Return [x, y] of the center of cell containing provided text 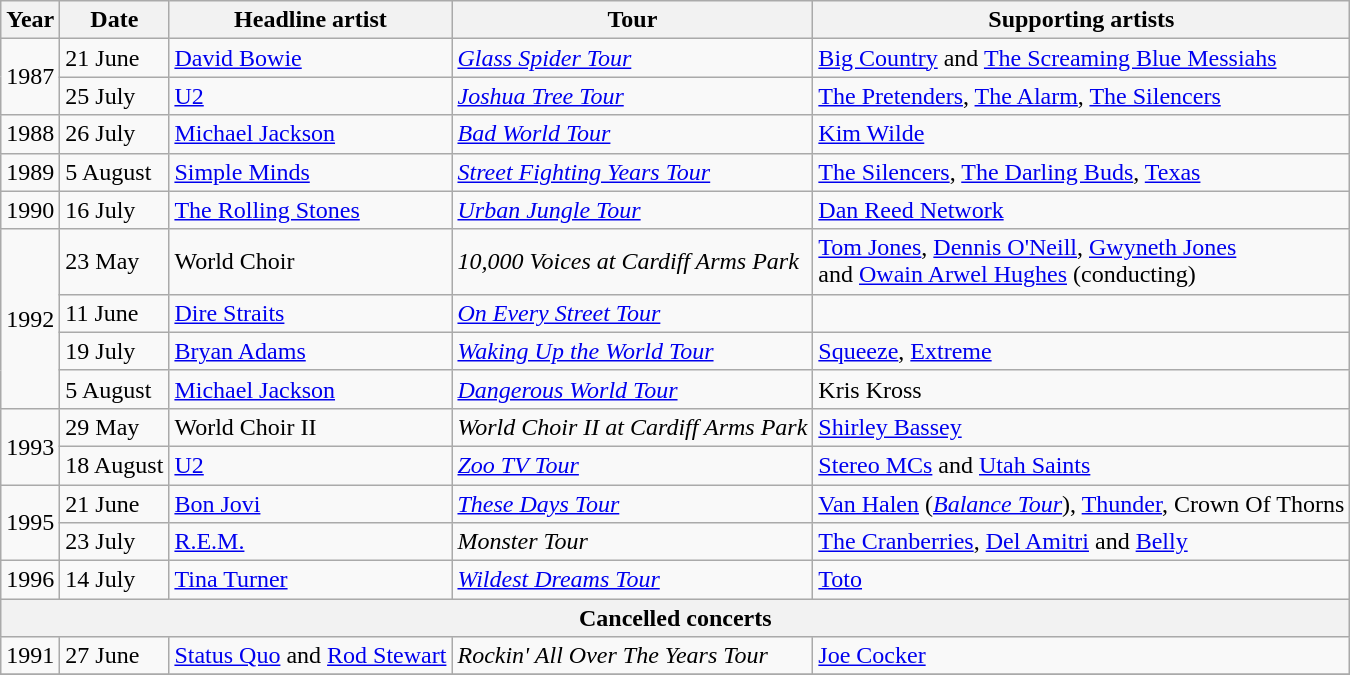
19 July [114, 351]
Simple Minds [310, 172]
Bon Jovi [310, 503]
29 May [114, 427]
Dangerous World Tour [632, 389]
The Pretenders, The Alarm, The Silencers [1082, 96]
Kris Kross [1082, 389]
25 July [114, 96]
Glass Spider Tour [632, 58]
The Cranberries, Del Amitri and Belly [1082, 542]
Dan Reed Network [1082, 210]
Headline artist [310, 20]
Waking Up the World Tour [632, 351]
Street Fighting Years Tour [632, 172]
Tour [632, 20]
Kim Wilde [1082, 134]
Urban Jungle Tour [632, 210]
18 August [114, 465]
Big Country and The Screaming Blue Messiahs [1082, 58]
On Every Street Tour [632, 313]
Monster Tour [632, 542]
Dire Straits [310, 313]
27 June [114, 656]
Rockin' All Over The Years Tour [632, 656]
14 July [114, 580]
Van Halen (Balance Tour), Thunder, Crown Of Thorns [1082, 503]
World Choir II at Cardiff Arms Park [632, 427]
Squeeze, Extreme [1082, 351]
R.E.M. [310, 542]
The Rolling Stones [310, 210]
These Days Tour [632, 503]
The Silencers, The Darling Buds, Texas [1082, 172]
1992 [30, 318]
11 June [114, 313]
Toto [1082, 580]
1993 [30, 446]
1989 [30, 172]
Tina Turner [310, 580]
Shirley Bassey [1082, 427]
1987 [30, 77]
Supporting artists [1082, 20]
World Choir [310, 262]
Year [30, 20]
10,000 Voices at Cardiff Arms Park [632, 262]
David Bowie [310, 58]
Bryan Adams [310, 351]
16 July [114, 210]
World Choir II [310, 427]
Cancelled concerts [676, 618]
Wildest Dreams Tour [632, 580]
26 July [114, 134]
1995 [30, 522]
Zoo TV Tour [632, 465]
1991 [30, 656]
1988 [30, 134]
Bad World Tour [632, 134]
Status Quo and Rod Stewart [310, 656]
Joshua Tree Tour [632, 96]
1996 [30, 580]
23 July [114, 542]
Date [114, 20]
Joe Cocker [1082, 656]
Tom Jones, Dennis O'Neill, Gwyneth Jones and Owain Arwel Hughes (conducting) [1082, 262]
Stereo MCs and Utah Saints [1082, 465]
1990 [30, 210]
23 May [114, 262]
